Scan for the cell matching the given text and deliver its [x, y] coordinate at center. 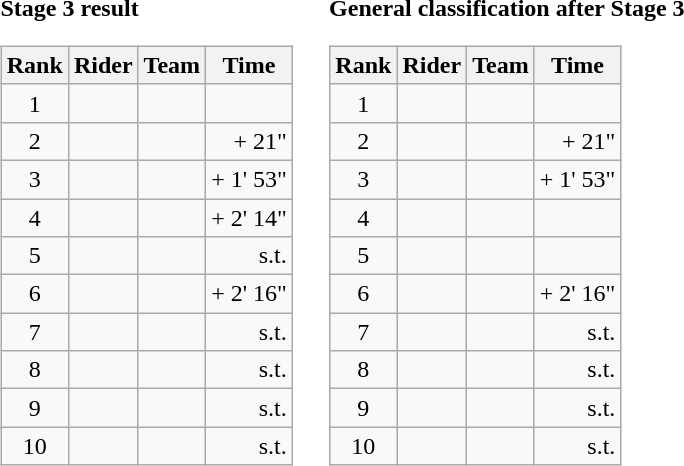
+ 2' 14" [250, 217]
